Find where the given text appears and provide that cell's center as [x, y] coordinate. 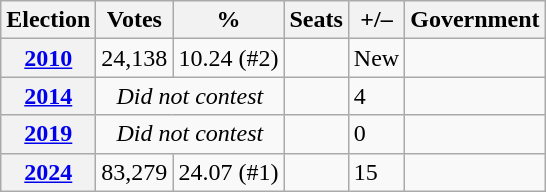
2019 [48, 134]
10.24 (#2) [228, 58]
83,279 [134, 172]
2024 [48, 172]
0 [376, 134]
2014 [48, 96]
Government [475, 20]
+/– [376, 20]
Seats [316, 20]
Election [48, 20]
4 [376, 96]
Votes [134, 20]
New [376, 58]
15 [376, 172]
2010 [48, 58]
% [228, 20]
24,138 [134, 58]
24.07 (#1) [228, 172]
